From the cell containing the given text, extract its center point as (x, y) coordinate. 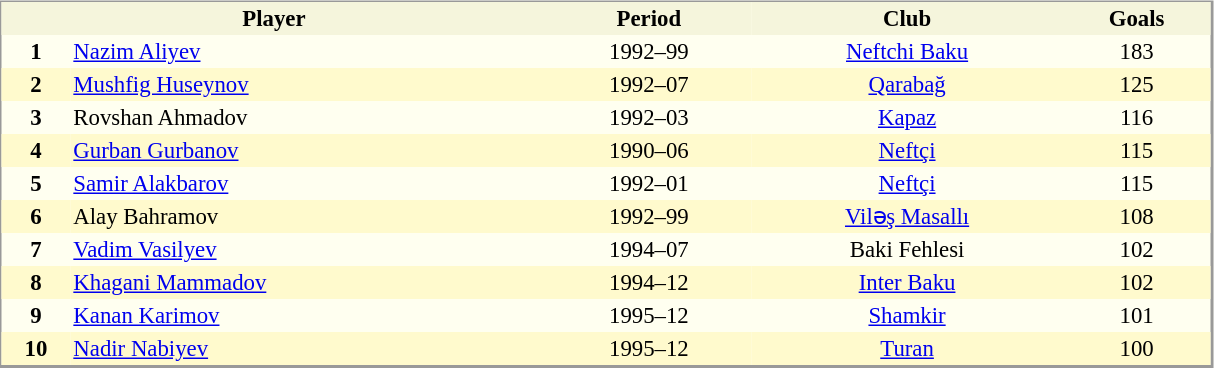
Neftchi Baku (906, 52)
101 (1137, 316)
Player (274, 18)
1992–03 (648, 118)
Alay Bahramov (308, 216)
1992–01 (648, 184)
Viləş Masallı (906, 216)
Goals (1137, 18)
Club (906, 18)
Samir Alakbarov (308, 184)
Nadir Nabiyev (308, 348)
6 (36, 216)
7 (36, 250)
8 (36, 282)
9 (36, 316)
Gurban Gurbanov (308, 150)
108 (1137, 216)
1 (36, 52)
3 (36, 118)
Shamkir (906, 316)
Khagani Mammadov (308, 282)
125 (1137, 84)
100 (1137, 348)
1992–07 (648, 84)
1994–12 (648, 282)
183 (1137, 52)
4 (36, 150)
2 (36, 84)
Baki Fehlesi (906, 250)
Kanan Karimov (308, 316)
Rovshan Ahmadov (308, 118)
Period (648, 18)
5 (36, 184)
Vadim Vasilyev (308, 250)
Kapaz (906, 118)
Mushfig Huseynov (308, 84)
Qarabağ (906, 84)
116 (1137, 118)
Inter Baku (906, 282)
10 (36, 348)
Nazim Aliyev (308, 52)
1990–06 (648, 150)
1994–07 (648, 250)
Turan (906, 348)
